Output the [X, Y] coordinate of the center of the cell containing the given text.  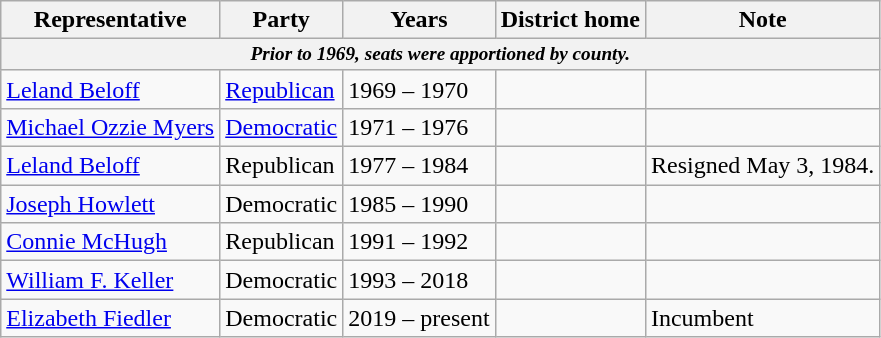
1969 – 1970 [419, 89]
Representative [110, 20]
1971 – 1976 [419, 128]
Note [762, 20]
Party [282, 20]
Joseph Howlett [110, 204]
Resigned May 3, 1984. [762, 166]
1985 – 1990 [419, 204]
Years [419, 20]
1977 – 1984 [419, 166]
1993 – 2018 [419, 280]
Michael Ozzie Myers [110, 128]
1991 – 1992 [419, 242]
Incumbent [762, 318]
Connie McHugh [110, 242]
District home [570, 20]
Prior to 1969, seats were apportioned by county. [440, 55]
Elizabeth Fiedler [110, 318]
2019 – present [419, 318]
William F. Keller [110, 280]
